Scan for the cell matching the given text and deliver its [x, y] coordinate at center. 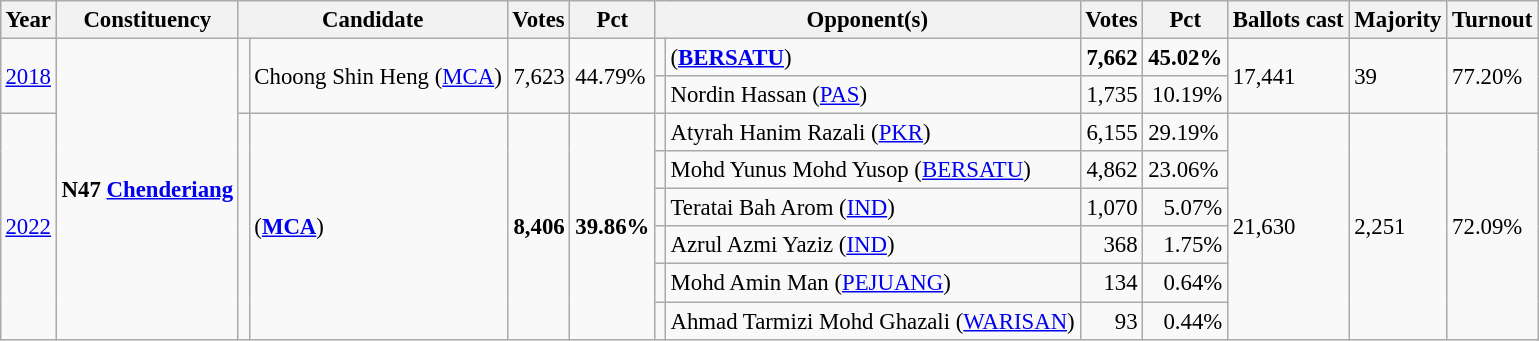
368 [1112, 245]
Candidate [372, 20]
2022 [28, 227]
93 [1112, 321]
39.86% [612, 227]
39 [1398, 76]
77.20% [1492, 76]
2018 [28, 76]
72.09% [1492, 227]
N47 Chenderiang [147, 188]
Teratai Bah Arom (IND) [872, 208]
Turnout [1492, 20]
4,862 [1112, 170]
0.44% [1186, 321]
23.06% [1186, 170]
10.19% [1186, 95]
17,441 [1288, 76]
(MCA) [378, 227]
5.07% [1186, 208]
1,070 [1112, 208]
Opponent(s) [868, 20]
Nordin Hassan (PAS) [872, 95]
Mohd Yunus Mohd Yusop (BERSATU) [872, 170]
Year [28, 20]
7,662 [1112, 57]
Constituency [147, 20]
Mohd Amin Man (PEJUANG) [872, 283]
1,735 [1112, 95]
8,406 [538, 227]
Atyrah Hanim Razali (PKR) [872, 133]
Ballots cast [1288, 20]
(BERSATU) [872, 57]
134 [1112, 283]
0.64% [1186, 283]
Majority [1398, 20]
Ahmad Tarmizi Mohd Ghazali (WARISAN) [872, 321]
7,623 [538, 76]
2,251 [1398, 227]
Choong Shin Heng (MCA) [378, 76]
6,155 [1112, 133]
29.19% [1186, 133]
Azrul Azmi Yaziz (IND) [872, 245]
45.02% [1186, 57]
44.79% [612, 76]
1.75% [1186, 245]
21,630 [1288, 227]
